Capture the cell that displays the provided text and extract its (X, Y) central coordinate. 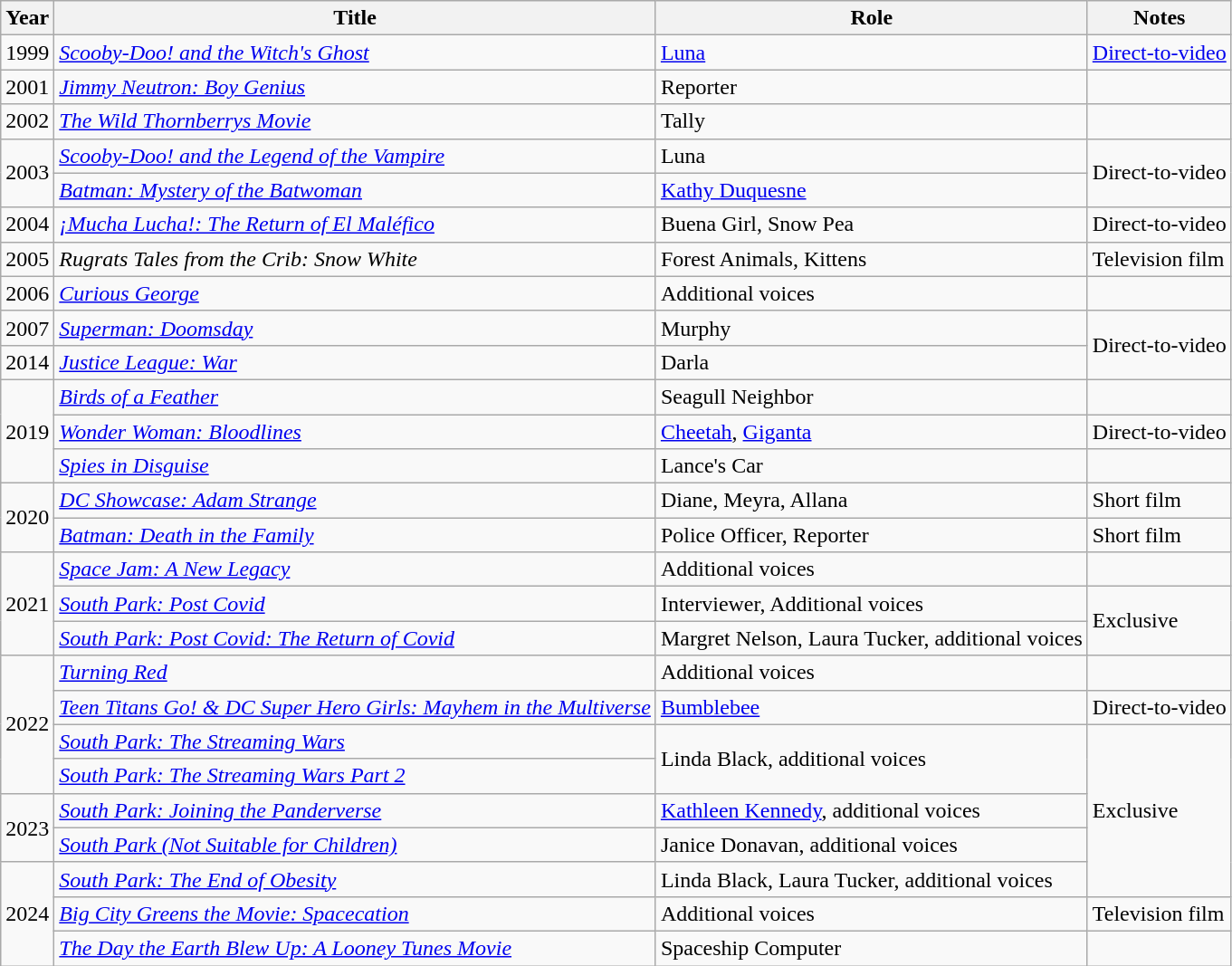
Kathleen Kennedy, additional voices (871, 810)
2019 (27, 431)
2003 (27, 173)
Kathy Duquesne (871, 190)
Spaceship Computer (871, 948)
South Park: The Streaming Wars (355, 741)
2005 (27, 259)
Teen Titans Go! & DC Super Hero Girls: Mayhem in the Multiverse (355, 707)
Batman: Death in the Family (355, 535)
Interviewer, Additional voices (871, 604)
Wonder Woman: Bloodlines (355, 432)
Lance's Car (871, 466)
South Park: The Streaming Wars Part 2 (355, 776)
DC Showcase: Adam Strange (355, 501)
Title (355, 18)
Bumblebee (871, 707)
Buena Girl, Snow Pea (871, 225)
Birds of a Feather (355, 397)
Police Officer, Reporter (871, 535)
2024 (27, 913)
2022 (27, 724)
Rugrats Tales from the Crib: Snow White (355, 259)
Spies in Disguise (355, 466)
2020 (27, 518)
2021 (27, 604)
2014 (27, 362)
Batman: Mystery of the Batwoman (355, 190)
Jimmy Neutron: Boy Genius (355, 87)
2004 (27, 225)
2006 (27, 293)
Space Jam: A New Legacy (355, 569)
Linda Black, Laura Tucker, additional voices (871, 879)
Notes (1159, 18)
The Day the Earth Blew Up: A Looney Tunes Movie (355, 948)
South Park: The End of Obesity (355, 879)
Forest Animals, Kittens (871, 259)
Superman: Doomsday (355, 328)
1999 (27, 53)
Scooby-Doo! and the Legend of the Vampire (355, 156)
South Park: Post Covid (355, 604)
Big City Greens the Movie: Spacecation (355, 913)
Seagull Neighbor (871, 397)
Cheetah, Giganta (871, 432)
Diane, Meyra, Allana (871, 501)
Janice Donavan, additional voices (871, 845)
Reporter (871, 87)
South Park (Not Suitable for Children) (355, 845)
Scooby-Doo! and the Witch's Ghost (355, 53)
¡Mucha Lucha!: The Return of El Maléfico (355, 225)
Margret Nelson, Laura Tucker, additional voices (871, 638)
Curious George (355, 293)
The Wild Thornberrys Movie (355, 121)
2023 (27, 827)
Tally (871, 121)
South Park: Joining the Panderverse (355, 810)
South Park: Post Covid: The Return of Covid (355, 638)
2002 (27, 121)
Year (27, 18)
Role (871, 18)
2007 (27, 328)
2001 (27, 87)
Turning Red (355, 673)
Murphy (871, 328)
Darla (871, 362)
Linda Black, additional voices (871, 759)
Justice League: War (355, 362)
